For the text-containing cell, return its midpoint in (x, y) coordinate format. 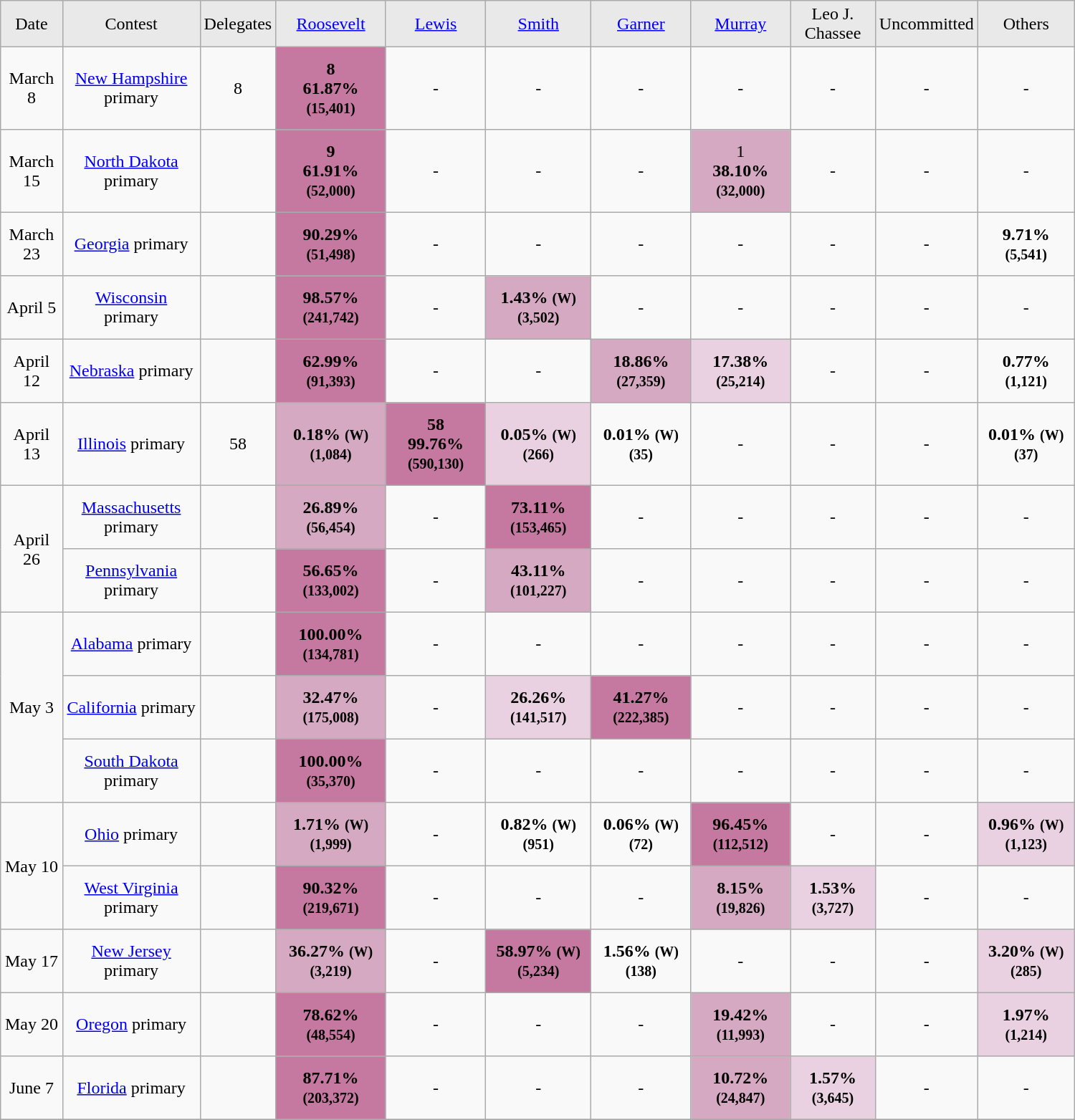
19.42% (11,993) (741, 1025)
June 7 (32, 1088)
Date (32, 24)
0.06% (W) (72) (641, 834)
87.71% (203,372) (331, 1088)
Contest (131, 24)
March 23 (32, 244)
100.00% (134,781) (331, 644)
0.77% (1,121) (1026, 371)
Lewis (436, 24)
8.15% (19,826) (741, 898)
Oregon primary (131, 1025)
Leo J. Chassee (833, 24)
26.89% (56,454) (331, 517)
Uncommitted (926, 24)
861.87% (15,401) (331, 89)
1.53% (3,727) (833, 898)
58 (238, 444)
Nebraska primary (131, 371)
Massachusetts primary (131, 517)
New Jersey primary (131, 961)
100.00% (35,370) (331, 771)
18.86% (27,359) (641, 371)
36.27% (W) (3,219) (331, 961)
0.82% (W) (951) (539, 834)
Alabama primary (131, 644)
5899.76% (590,130) (436, 444)
North Dakota primary (131, 171)
Others (1026, 24)
0.96% (W) (1,123) (1026, 834)
Delegates (238, 24)
0.01% (W) (37) (1026, 444)
Georgia primary (131, 244)
58.97% (W) (5,234) (539, 961)
New Hampshire primary (131, 89)
78.62% (48,554) (331, 1025)
West Virginia primary (131, 898)
961.91% (52,000) (331, 171)
41.27% (222,385) (641, 707)
90.29% (51,498) (331, 244)
Garner (641, 24)
56.65% (133,002) (331, 580)
1.71% (W) (1,999) (331, 834)
Ohio primary (131, 834)
26.26% (141,517) (539, 707)
May 17 (32, 961)
98.57% (241,742) (331, 307)
March 15 (32, 171)
9.71% (5,541) (1026, 244)
April 12 (32, 371)
10.72% (24,847) (741, 1088)
April 13 (32, 444)
8 (238, 89)
90.32% (219,671) (331, 898)
1.43% (W) (3,502) (539, 307)
73.11% (153,465) (539, 517)
1.97% (1,214) (1026, 1025)
May 3 (32, 708)
0.18% (W) (1,084) (331, 444)
Florida primary (131, 1088)
Murray (741, 24)
Illinois primary (131, 444)
April 5 (32, 307)
17.38% (25,214) (741, 371)
62.99% (91,393) (331, 371)
0.05% (W) (266) (539, 444)
3.20% (W) (285) (1026, 961)
May 20 (32, 1025)
April 26 (32, 549)
43.11% (101,227) (539, 580)
Wisconsin primary (131, 307)
South Dakota primary (131, 771)
Smith (539, 24)
May 10 (32, 866)
California primary (131, 707)
March 8 (32, 89)
32.47% (175,008) (331, 707)
138.10% (32,000) (741, 171)
Roosevelt (331, 24)
1.56% (W) (138) (641, 961)
1.57% (3,645) (833, 1088)
96.45% (112,512) (741, 834)
0.01% (W) (35) (641, 444)
Pennsylvania primary (131, 580)
